Scan for the cell matching the given text and deliver its [x, y] coordinate at center. 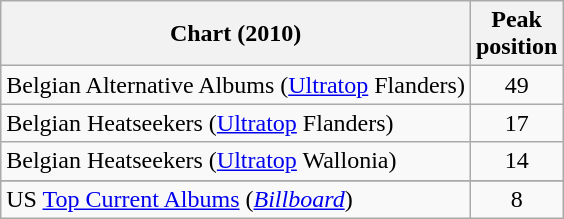
Belgian Heatseekers (Ultratop Wallonia) [236, 161]
Belgian Alternative Albums (Ultratop Flanders) [236, 85]
Chart (2010) [236, 34]
Peakposition [516, 34]
US Top Current Albums (Billboard) [236, 199]
14 [516, 161]
Belgian Heatseekers (Ultratop Flanders) [236, 123]
17 [516, 123]
49 [516, 85]
8 [516, 199]
